Return the [x, y] coordinate for the center point of the cell that contains the specified text.  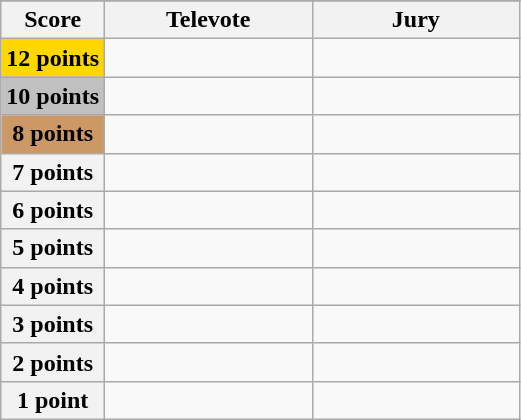
12 points [53, 58]
10 points [53, 96]
3 points [53, 324]
5 points [53, 248]
4 points [53, 286]
2 points [53, 362]
6 points [53, 210]
1 point [53, 400]
Jury [416, 20]
8 points [53, 134]
7 points [53, 172]
Televote [209, 20]
Score [53, 20]
